Find where the given text appears and provide that cell's center as (X, Y) coordinate. 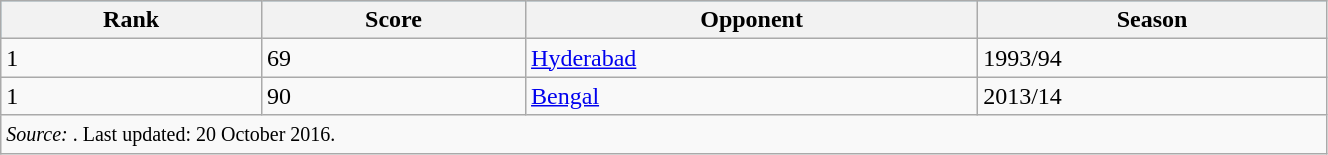
Score (394, 20)
1993/94 (1152, 58)
90 (394, 96)
69 (394, 58)
Opponent (752, 20)
Bengal (752, 96)
Source: . Last updated: 20 October 2016. (664, 134)
2013/14 (1152, 96)
Season (1152, 20)
Rank (132, 20)
Hyderabad (752, 58)
